Capture the cell that displays the provided text and extract its [x, y] central coordinate. 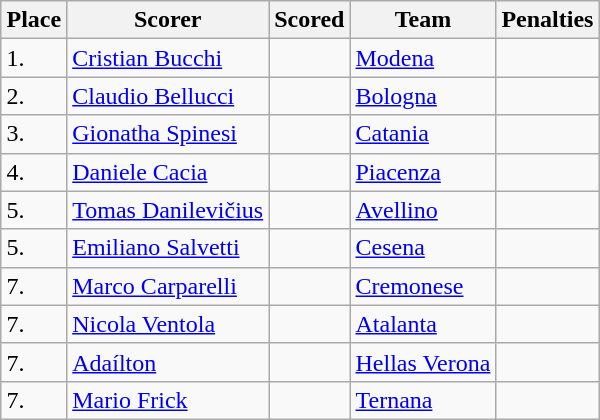
Avellino [423, 210]
Team [423, 20]
Emiliano Salvetti [168, 248]
Place [34, 20]
2. [34, 96]
Claudio Bellucci [168, 96]
Cremonese [423, 286]
4. [34, 172]
Gionatha Spinesi [168, 134]
Ternana [423, 400]
Modena [423, 58]
Adaílton [168, 362]
Hellas Verona [423, 362]
Atalanta [423, 324]
Daniele Cacia [168, 172]
Piacenza [423, 172]
Catania [423, 134]
Scored [310, 20]
Marco Carparelli [168, 286]
1. [34, 58]
Mario Frick [168, 400]
3. [34, 134]
Scorer [168, 20]
Tomas Danilevičius [168, 210]
Bologna [423, 96]
Cristian Bucchi [168, 58]
Nicola Ventola [168, 324]
Cesena [423, 248]
Penalties [548, 20]
